Scan for the cell matching the given text and deliver its [x, y] coordinate at center. 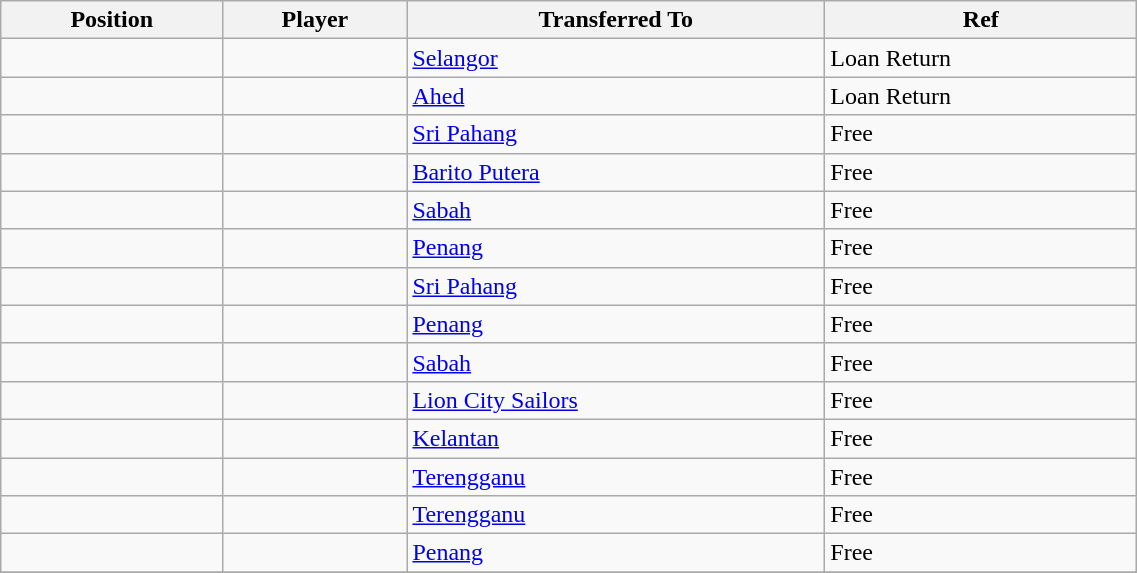
Barito Putera [616, 172]
Ahed [616, 96]
Lion City Sailors [616, 400]
Ref [981, 20]
Player [315, 20]
Selangor [616, 58]
Position [112, 20]
Kelantan [616, 438]
Transferred To [616, 20]
